Return (x, y) of the center of cell containing provided text 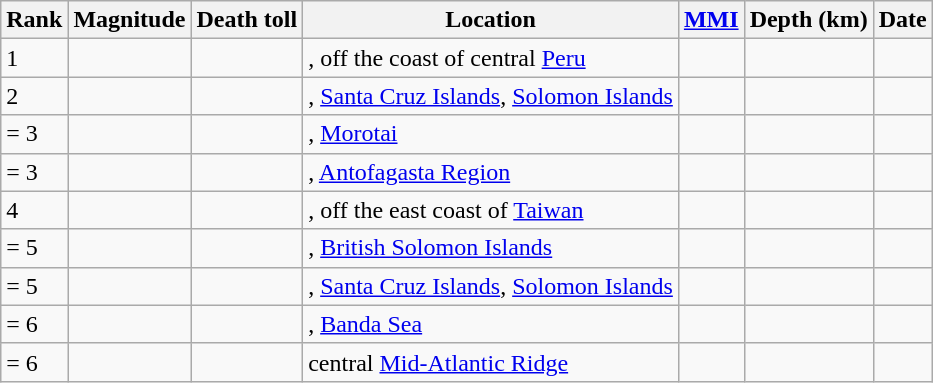
, Antofagasta Region (491, 172)
Magnitude (130, 20)
, Banda Sea (491, 324)
, Morotai (491, 134)
4 (34, 210)
central Mid-Atlantic Ridge (491, 362)
Rank (34, 20)
Depth (km) (808, 20)
Death toll (247, 20)
1 (34, 58)
MMI (711, 20)
, off the east coast of Taiwan (491, 210)
2 (34, 96)
Date (902, 20)
, British Solomon Islands (491, 248)
Location (491, 20)
, off the coast of central Peru (491, 58)
